Locate the cell with the specified text and output its (X, Y) center coordinate. 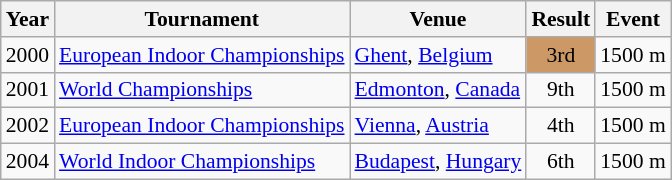
2000 (28, 55)
Tournament (202, 19)
2004 (28, 162)
Result (560, 19)
Venue (438, 19)
3rd (560, 55)
Ghent, Belgium (438, 55)
World Indoor Championships (202, 162)
4th (560, 126)
Edmonton, Canada (438, 90)
World Championships (202, 90)
Year (28, 19)
2002 (28, 126)
6th (560, 162)
2001 (28, 90)
Event (632, 19)
Budapest, Hungary (438, 162)
9th (560, 90)
Vienna, Austria (438, 126)
